Return the [X, Y] coordinate for the center point of the cell that contains the specified text.  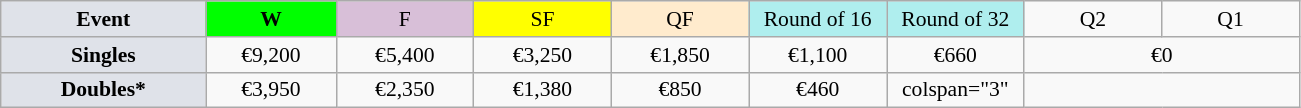
Round of 16 [818, 19]
€2,350 [405, 90]
€3,250 [543, 55]
F [405, 19]
Event [104, 19]
Q1 [1231, 19]
QF [680, 19]
Singles [104, 55]
€1,100 [818, 55]
W [271, 19]
€1,850 [680, 55]
€460 [818, 90]
€9,200 [271, 55]
€0 [1162, 55]
€3,950 [271, 90]
€1,380 [543, 90]
€660 [955, 55]
colspan="3" [955, 90]
Q2 [1093, 19]
€850 [680, 90]
SF [543, 19]
Doubles* [104, 90]
€5,400 [405, 55]
Round of 32 [955, 19]
